Extract the [X, Y] coordinate from the center of the cell holding the provided text.  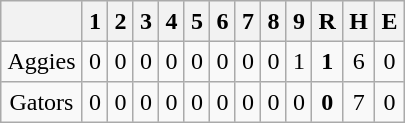
H [359, 21]
E [390, 21]
8 [274, 21]
4 [172, 21]
9 [299, 21]
Gators [42, 102]
5 [197, 21]
Aggies [42, 61]
R [328, 21]
3 [146, 21]
2 [121, 21]
